Extract the (x, y) coordinate from the center of the cell holding the provided text.  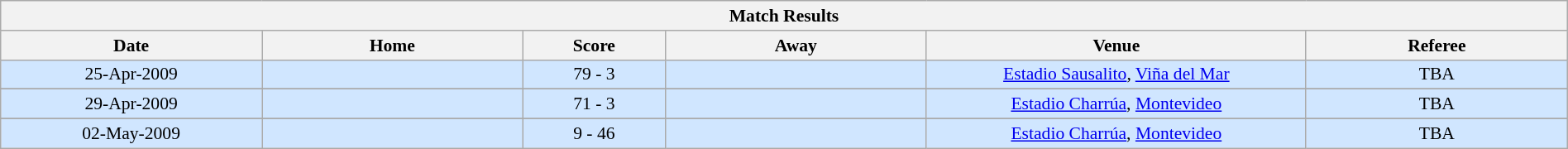
Home (392, 46)
Estadio Sausalito, Viña del Mar (1116, 74)
Referee (1437, 46)
Score (594, 46)
29-Apr-2009 (131, 104)
25-Apr-2009 (131, 74)
Match Results (784, 16)
Date (131, 46)
Away (796, 46)
Venue (1116, 46)
79 - 3 (594, 74)
02-May-2009 (131, 134)
9 - 46 (594, 134)
71 - 3 (594, 104)
